For the text-containing cell, return its midpoint in (X, Y) coordinate format. 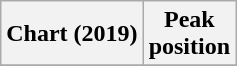
Chart (2019) (72, 34)
Peakposition (189, 34)
